Provide the (X, Y) coordinate of the cell's center where the given text is located.  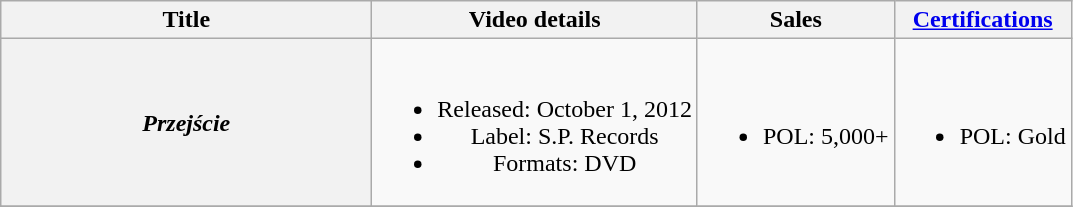
Certifications (982, 20)
POL: 5,000+ (796, 122)
Released: October 1, 2012Label: S.P. RecordsFormats: DVD (535, 122)
Przejście (186, 122)
Sales (796, 20)
POL: Gold (982, 122)
Title (186, 20)
Video details (535, 20)
